Return the (X, Y) coordinate for the center point of the cell that contains the specified text.  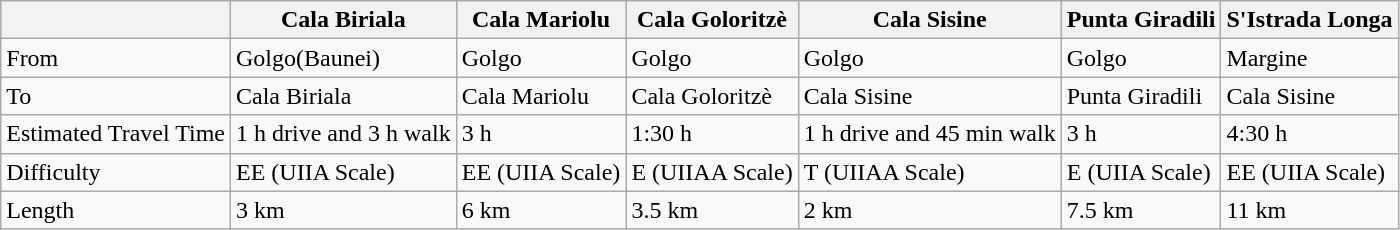
S'Istrada Longa (1310, 20)
3.5 km (712, 210)
T (UIIAA Scale) (930, 172)
6 km (541, 210)
3 km (344, 210)
From (116, 58)
Difficulty (116, 172)
4:30 h (1310, 134)
Golgo(Baunei) (344, 58)
1 h drive and 3 h walk (344, 134)
7.5 km (1141, 210)
2 km (930, 210)
Estimated Travel Time (116, 134)
To (116, 96)
11 km (1310, 210)
Length (116, 210)
1:30 h (712, 134)
E (UIIA Scale) (1141, 172)
Margine (1310, 58)
E (UIIAA Scale) (712, 172)
1 h drive and 45 min walk (930, 134)
